Capture the cell that displays the provided text and extract its [x, y] central coordinate. 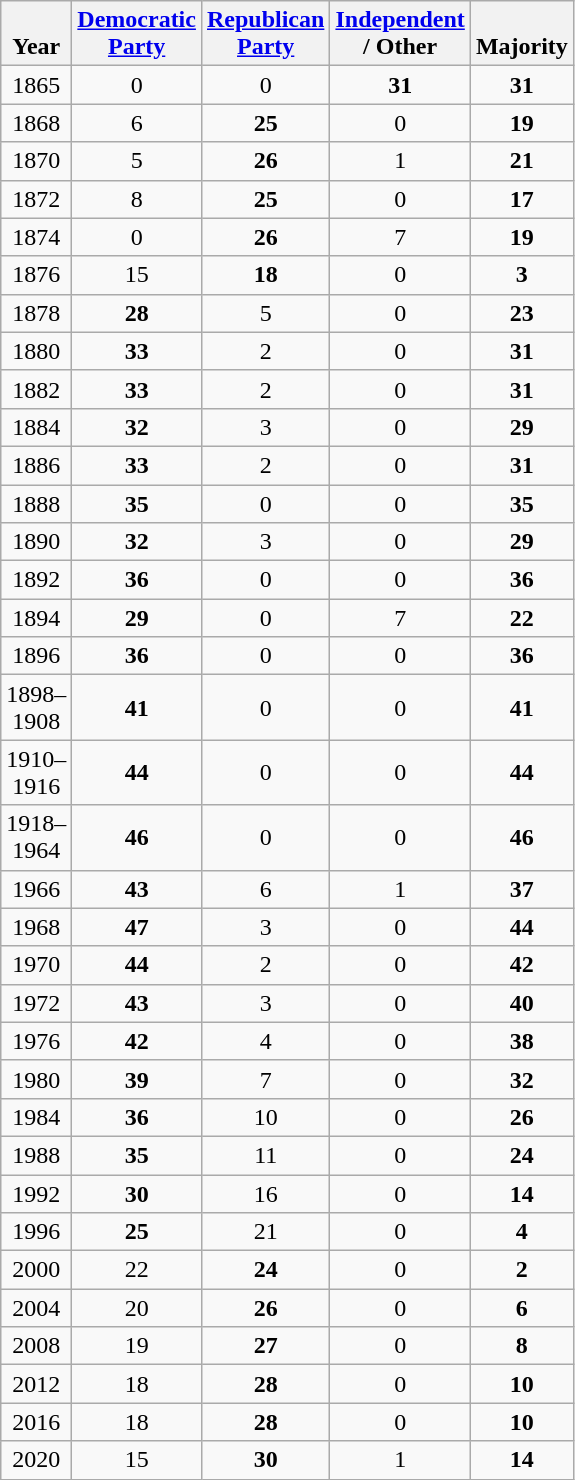
1992 [36, 1193]
DemocraticParty [137, 34]
1888 [36, 503]
40 [522, 1003]
1970 [36, 965]
37 [522, 889]
2020 [36, 1460]
1898–1908 [36, 708]
39 [137, 1079]
1894 [36, 618]
2008 [36, 1346]
1870 [36, 161]
1882 [36, 389]
1984 [36, 1117]
1886 [36, 465]
1890 [36, 542]
38 [522, 1041]
1988 [36, 1155]
1980 [36, 1079]
Majority [522, 34]
17 [522, 199]
Independent/ Other [400, 34]
1874 [36, 237]
1865 [36, 85]
16 [265, 1193]
27 [265, 1346]
1918–1964 [36, 838]
23 [522, 313]
1876 [36, 275]
1996 [36, 1232]
Year [36, 34]
1966 [36, 889]
1868 [36, 123]
1972 [36, 1003]
2016 [36, 1422]
1896 [36, 656]
RepublicanParty [265, 34]
2012 [36, 1384]
1968 [36, 927]
20 [137, 1308]
1910–1916 [36, 772]
47 [137, 927]
2004 [36, 1308]
1880 [36, 351]
1976 [36, 1041]
1892 [36, 580]
1872 [36, 199]
1884 [36, 427]
2000 [36, 1270]
1878 [36, 313]
11 [265, 1155]
